Scan for the cell matching the given text and deliver its (X, Y) coordinate at center. 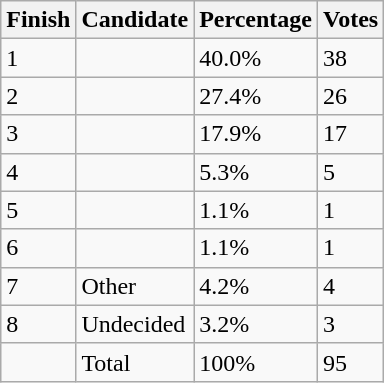
Finish (38, 20)
26 (350, 96)
5.3% (256, 172)
17.9% (256, 134)
27.4% (256, 96)
Percentage (256, 20)
38 (350, 58)
6 (38, 248)
Other (135, 286)
100% (256, 362)
3.2% (256, 324)
Candidate (135, 20)
Total (135, 362)
40.0% (256, 58)
95 (350, 362)
17 (350, 134)
8 (38, 324)
4.2% (256, 286)
Votes (350, 20)
2 (38, 96)
Undecided (135, 324)
7 (38, 286)
